From the cell containing the given text, extract its center point as (X, Y) coordinate. 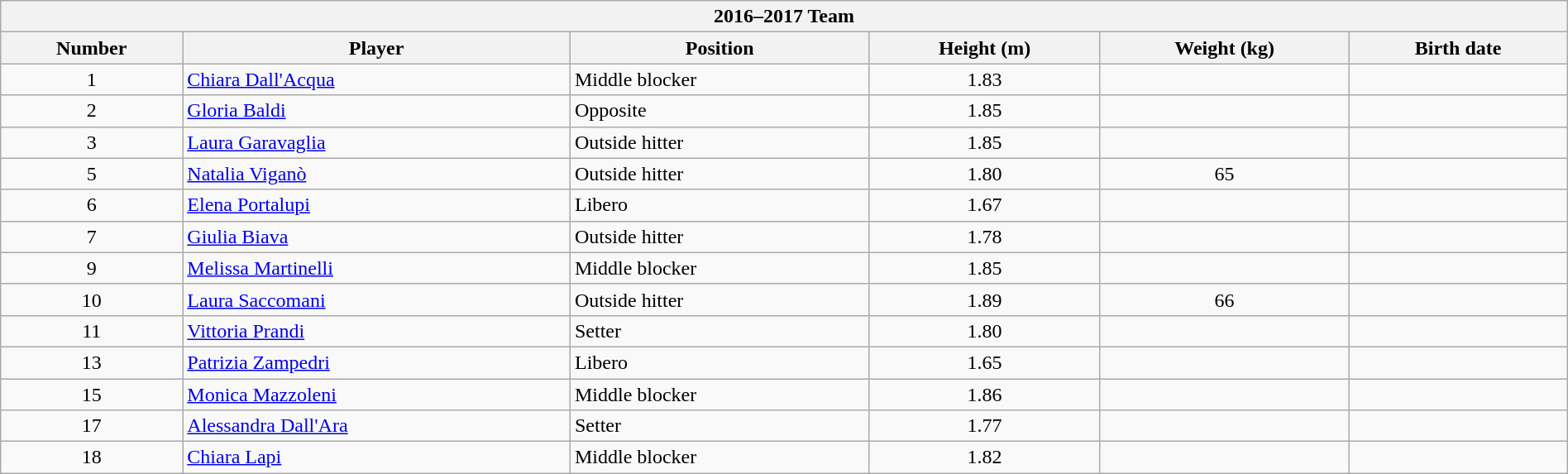
1 (92, 79)
1.65 (984, 362)
1.67 (984, 205)
6 (92, 205)
5 (92, 174)
Weight (kg) (1224, 48)
Chiara Dall'Acqua (377, 79)
Natalia Viganò (377, 174)
Number (92, 48)
13 (92, 362)
Birth date (1458, 48)
Laura Saccomani (377, 299)
3 (92, 142)
Opposite (719, 111)
Chiara Lapi (377, 457)
7 (92, 237)
Position (719, 48)
Alessandra Dall'Ara (377, 426)
1.83 (984, 79)
2016–2017 Team (784, 17)
Laura Garavaglia (377, 142)
Vittoria Prandi (377, 331)
Patrizia Zampedri (377, 362)
2 (92, 111)
10 (92, 299)
1.82 (984, 457)
66 (1224, 299)
9 (92, 268)
1.77 (984, 426)
1.78 (984, 237)
Gloria Baldi (377, 111)
Height (m) (984, 48)
Melissa Martinelli (377, 268)
1.89 (984, 299)
11 (92, 331)
Elena Portalupi (377, 205)
65 (1224, 174)
17 (92, 426)
Monica Mazzoleni (377, 395)
1.86 (984, 395)
Giulia Biava (377, 237)
18 (92, 457)
Player (377, 48)
15 (92, 395)
